Determine the [x, y] coordinate at the center of the cell enclosing the given text.  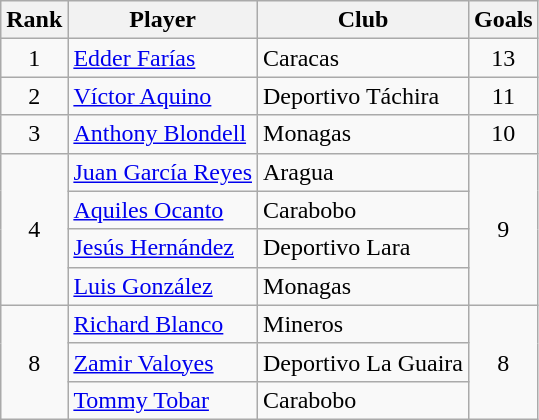
Richard Blanco [163, 324]
Víctor Aquino [163, 96]
4 [34, 229]
13 [503, 58]
1 [34, 58]
9 [503, 229]
Player [163, 20]
Deportivo Táchira [364, 96]
Aquiles Ocanto [163, 210]
Deportivo Lara [364, 248]
3 [34, 134]
Zamir Valoyes [163, 362]
Deportivo La Guaira [364, 362]
Caracas [364, 58]
10 [503, 134]
Mineros [364, 324]
11 [503, 96]
Edder Farías [163, 58]
Anthony Blondell [163, 134]
Luis González [163, 286]
Rank [34, 20]
Jesús Hernández [163, 248]
Club [364, 20]
Aragua [364, 172]
Tommy Tobar [163, 400]
Goals [503, 20]
2 [34, 96]
Juan García Reyes [163, 172]
